Extract the [x, y] coordinate from the center of the cell holding the provided text.  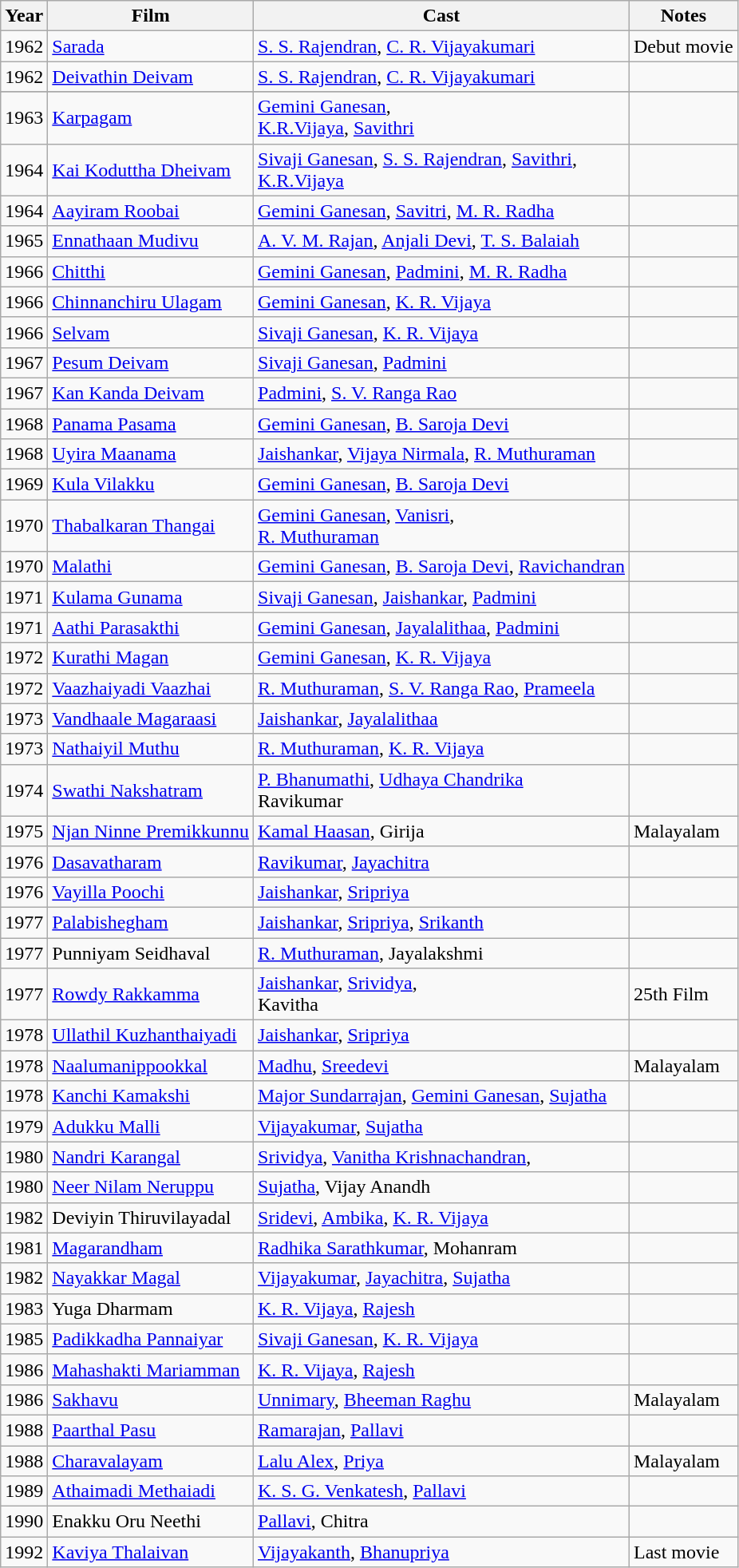
Vijayakumar, Jayachitra, Sujatha [442, 1278]
Kulama Gunama [151, 597]
K. S. G. Venkatesh, Pallavi [442, 1491]
Radhika Sarathkumar, Mohanram [442, 1248]
Gemini Ganesan, Padmini, M. R. Radha [442, 271]
Karpagam [151, 118]
P. Bhanumathi, Udhaya ChandrikaRavikumar [442, 790]
Sivaji Ganesan, S. S. Rajendran, Savithri,K.R.Vijaya [442, 169]
Charavalayam [151, 1460]
Deviyin Thiruvilayadal [151, 1218]
Aayiram Roobai [151, 211]
Kaviya Thalaivan [151, 1552]
Major Sundarrajan, Gemini Ganesan, Sujatha [442, 1096]
R. Muthuraman, Jayalakshmi [442, 952]
Film [151, 16]
Yuga Dharmam [151, 1309]
Debut movie [683, 46]
Sujatha, Vijay Anandh [442, 1187]
Jaishankar, Srividya,Kavitha [442, 995]
Chinnanchiru Ulagam [151, 302]
R. Muthuraman, S. V. Ranga Rao, Prameela [442, 688]
Ravikumar, Jayachitra [442, 861]
Vijayakanth, Bhanupriya [442, 1552]
Dasavatharam [151, 861]
Selvam [151, 332]
Sivaji Ganesan, Padmini [442, 362]
Lalu Alex, Priya [442, 1460]
Vayilla Poochi [151, 892]
1975 [24, 831]
Vijayakumar, Sujatha [442, 1127]
Kurathi Magan [151, 658]
25th Film [683, 995]
Malathi [151, 567]
Kula Vilakku [151, 485]
Sivaji Ganesan, Jaishankar, Padmini [442, 597]
Kan Kanda Deivam [151, 393]
Paarthal Pasu [151, 1430]
Jaishankar, Sripriya, Srikanth [442, 922]
Srividya, Vanitha Krishnachandran, [442, 1157]
Punniyam Seidhaval [151, 952]
Aathi Parasakthi [151, 628]
Sakhavu [151, 1400]
Padmini, S. V. Ranga Rao [442, 393]
1965 [24, 241]
1983 [24, 1309]
Cast [442, 16]
Njan Ninne Premikkunnu [151, 831]
Ullathil Kuzhanthaiyadi [151, 1035]
1990 [24, 1522]
Vandhaale Magaraasi [151, 719]
1992 [24, 1552]
Sridevi, Ambika, K. R. Vijaya [442, 1218]
Mahashakti Mariamman [151, 1369]
Chitthi [151, 271]
Thabalkaran Thangai [151, 525]
Notes [683, 16]
1989 [24, 1491]
1981 [24, 1248]
Year [24, 16]
Gemini Ganesan, Jayalalithaa, Padmini [442, 628]
Ramarajan, Pallavi [442, 1430]
Enakku Oru Neethi [151, 1522]
Jaishankar, Jayalalithaa [442, 719]
Nayakkar Magal [151, 1278]
Padikkadha Pannaiyar [151, 1339]
Rowdy Rakkamma [151, 995]
1985 [24, 1339]
Last movie [683, 1552]
Panama Pasama [151, 424]
Neer Nilam Neruppu [151, 1187]
Kamal Haasan, Girija [442, 831]
Naalumanippookkal [151, 1066]
Madhu, Sreedevi [442, 1066]
R. Muthuraman, K. R. Vijaya [442, 749]
Palabishegham [151, 922]
Magarandham [151, 1248]
A. V. M. Rajan, Anjali Devi, T. S. Balaiah [442, 241]
Uyira Maanama [151, 454]
Kanchi Kamakshi [151, 1096]
Pesum Deivam [151, 362]
Nathaiyil Muthu [151, 749]
Pallavi, Chitra [442, 1522]
1979 [24, 1127]
1969 [24, 485]
Sarada [151, 46]
1963 [24, 118]
Ennathaan Mudivu [151, 241]
Vaazhaiyadi Vaazhai [151, 688]
Deivathin Deivam [151, 77]
Jaishankar, Vijaya Nirmala, R. Muthuraman [442, 454]
Swathi Nakshatram [151, 790]
Gemini Ganesan, Vanisri,R. Muthuraman [442, 525]
Adukku Malli [151, 1127]
Gemini Ganesan, Savitri, M. R. Radha [442, 211]
Gemini Ganesan,K.R.Vijaya, Savithri [442, 118]
Unnimary, Bheeman Raghu [442, 1400]
Kai Koduttha Dheivam [151, 169]
Athaimadi Methaiadi [151, 1491]
Gemini Ganesan, B. Saroja Devi, Ravichandran [442, 567]
Nandri Karangal [151, 1157]
1974 [24, 790]
